Return [x, y] of the center of cell containing provided text 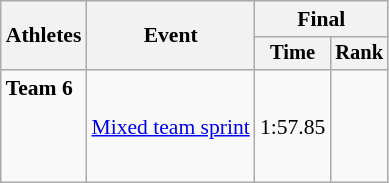
Time [292, 54]
Athletes [44, 36]
Rank [359, 54]
Team 6 [44, 126]
Final [322, 19]
1:57.85 [292, 126]
Mixed team sprint [170, 126]
Event [170, 36]
